Output the (X, Y) coordinate of the center of the cell containing the given text.  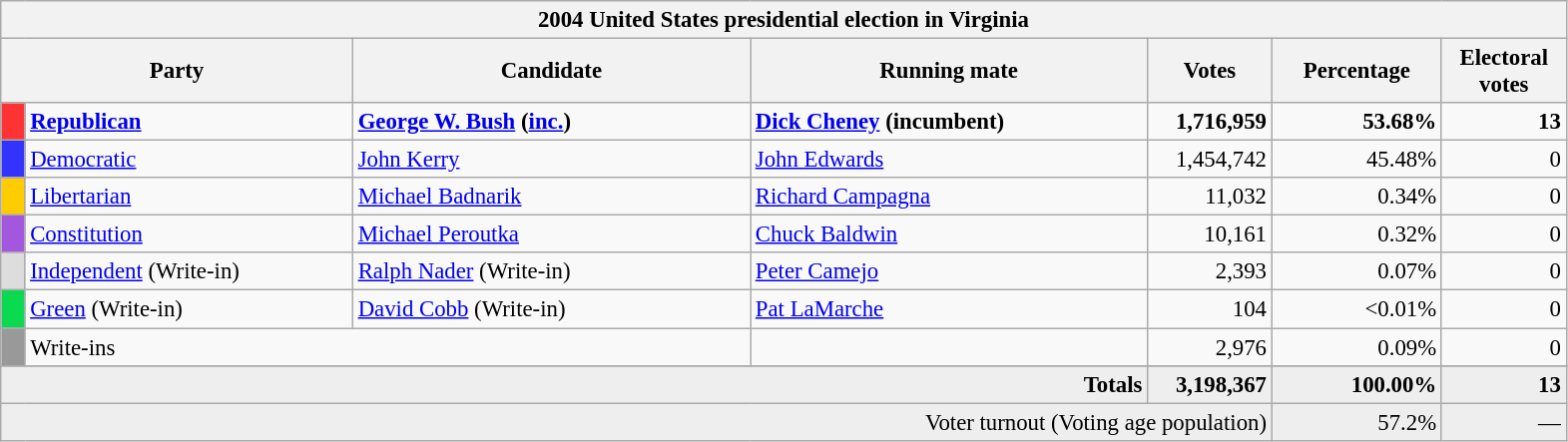
10,161 (1210, 234)
Libertarian (189, 197)
Constitution (189, 234)
Green (Write-in) (189, 309)
0.07% (1356, 272)
2,393 (1210, 272)
100.00% (1356, 384)
Michael Badnarik (551, 197)
0.32% (1356, 234)
Votes (1210, 72)
<0.01% (1356, 309)
David Cobb (Write-in) (551, 309)
11,032 (1210, 197)
Pat LaMarche (949, 309)
Party (178, 72)
2,976 (1210, 347)
0.09% (1356, 347)
104 (1210, 309)
Republican (189, 122)
Totals (575, 384)
45.48% (1356, 160)
53.68% (1356, 122)
2004 United States presidential election in Virginia (784, 20)
Michael Peroutka (551, 234)
Peter Camejo (949, 272)
0.34% (1356, 197)
Democratic (189, 160)
Richard Campagna (949, 197)
Electoral votes (1503, 72)
George W. Bush (inc.) (551, 122)
— (1503, 422)
John Edwards (949, 160)
1,716,959 (1210, 122)
Percentage (1356, 72)
3,198,367 (1210, 384)
Chuck Baldwin (949, 234)
Voter turnout (Voting age population) (637, 422)
Independent (Write-in) (189, 272)
57.2% (1356, 422)
Running mate (949, 72)
Candidate (551, 72)
John Kerry (551, 160)
Ralph Nader (Write-in) (551, 272)
Dick Cheney (incumbent) (949, 122)
Write-ins (387, 347)
1,454,742 (1210, 160)
